Detect which cell encompasses the target text, then output its (x, y) center coordinate. 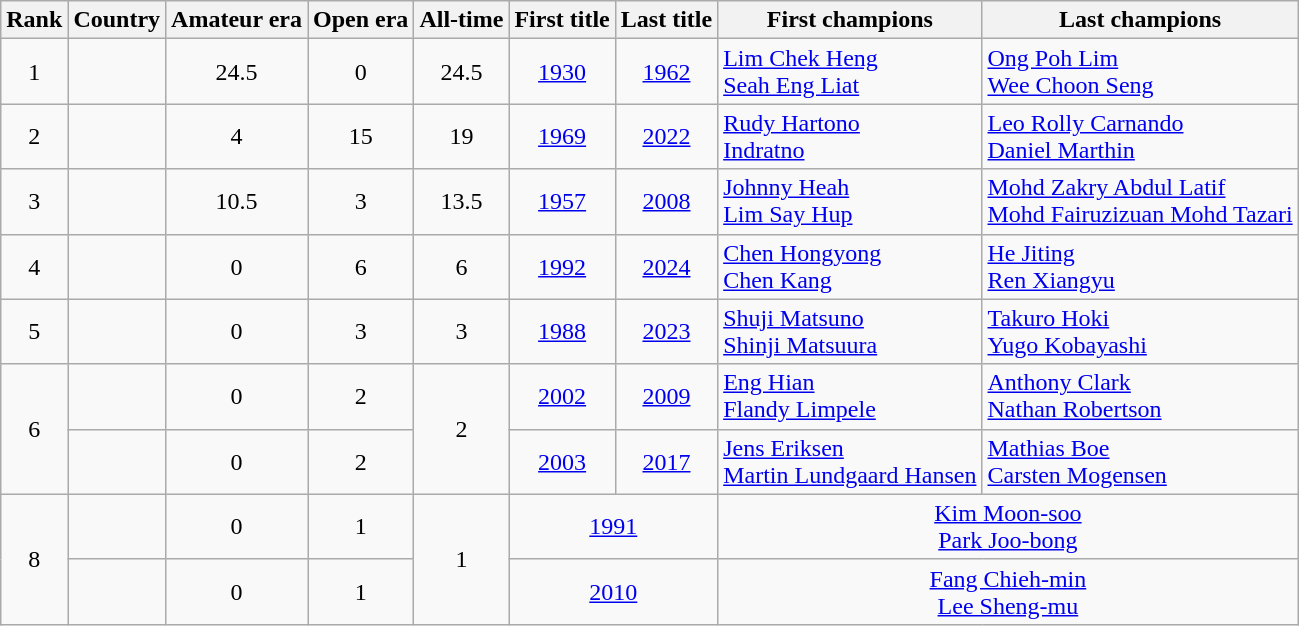
All-time (462, 20)
2003 (562, 462)
2024 (666, 266)
Fang Chieh-minLee Sheng-mu (1008, 592)
Rudy HartonoIndratno (850, 136)
Johnny HeahLim Say Hup (850, 202)
Eng HianFlandy Limpele (850, 396)
8 (34, 559)
Chen HongyongChen Kang (850, 266)
2022 (666, 136)
1957 (562, 202)
Leo Rolly CarnandoDaniel Marthin (1140, 136)
13.5 (462, 202)
Takuro HokiYugo Kobayashi (1140, 332)
Country (117, 20)
Anthony ClarkNathan Robertson (1140, 396)
1930 (562, 72)
Rank (34, 20)
2008 (666, 202)
Lim Chek HengSeah Eng Liat (850, 72)
10.5 (237, 202)
1991 (614, 526)
Last champions (1140, 20)
1992 (562, 266)
Open era (361, 20)
Jens EriksenMartin Lundgaard Hansen (850, 462)
Mathias BoeCarsten Mogensen (1140, 462)
2023 (666, 332)
2017 (666, 462)
Kim Moon-sooPark Joo-bong (1008, 526)
He JitingRen Xiangyu (1140, 266)
Mohd Zakry Abdul LatifMohd Fairuzizuan Mohd Tazari (1140, 202)
5 (34, 332)
First title (562, 20)
Shuji MatsunoShinji Matsuura (850, 332)
19 (462, 136)
Ong Poh LimWee Choon Seng (1140, 72)
First champions (850, 20)
2002 (562, 396)
15 (361, 136)
1988 (562, 332)
2010 (614, 592)
Amateur era (237, 20)
1962 (666, 72)
2009 (666, 396)
1969 (562, 136)
Last title (666, 20)
